Find where the given text appears and provide that cell's center as (X, Y) coordinate. 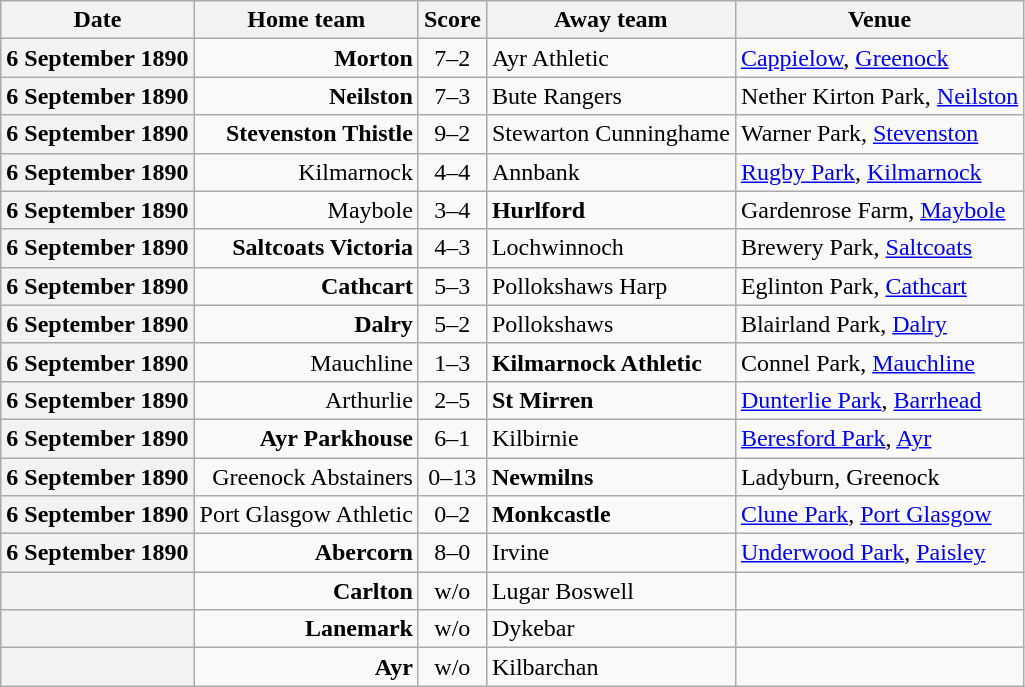
Neilston (306, 96)
Rugby Park, Kilmarnock (879, 172)
Port Glasgow Athletic (306, 515)
Newmilns (610, 477)
Eglinton Park, Cathcart (879, 286)
Carlton (306, 591)
Stevenston Thistle (306, 134)
Blairland Park, Dalry (879, 324)
Dunterlie Park, Barrhead (879, 400)
Beresford Park, Ayr (879, 438)
8–0 (452, 553)
Kilmarnock (306, 172)
Lugar Boswell (610, 591)
Warner Park, Stevenston (879, 134)
Home team (306, 20)
Greenock Abstainers (306, 477)
Irvine (610, 553)
Kilbarchan (610, 667)
Saltcoats Victoria (306, 248)
Cappielow, Greenock (879, 58)
Connel Park, Mauchline (879, 362)
Nether Kirton Park, Neilston (879, 96)
2–5 (452, 400)
0–13 (452, 477)
Cathcart (306, 286)
Score (452, 20)
Date (98, 20)
Stewarton Cunninghame (610, 134)
5–2 (452, 324)
Mauchline (306, 362)
7–2 (452, 58)
Brewery Park, Saltcoats (879, 248)
7–3 (452, 96)
Clune Park, Port Glasgow (879, 515)
3–4 (452, 210)
Dalry (306, 324)
Monkcastle (610, 515)
Underwood Park, Paisley (879, 553)
Kilbirnie (610, 438)
1–3 (452, 362)
Pollokshaws (610, 324)
Venue (879, 20)
Morton (306, 58)
Bute Rangers (610, 96)
Lanemark (306, 629)
Arthurlie (306, 400)
Gardenrose Farm, Maybole (879, 210)
5–3 (452, 286)
Away team (610, 20)
Kilmarnock Athletic (610, 362)
6–1 (452, 438)
Lochwinnoch (610, 248)
Ayr Parkhouse (306, 438)
4–3 (452, 248)
Ayr Athletic (610, 58)
Pollokshaws Harp (610, 286)
4–4 (452, 172)
St Mirren (610, 400)
Annbank (610, 172)
Abercorn (306, 553)
0–2 (452, 515)
Maybole (306, 210)
Ladyburn, Greenock (879, 477)
Hurlford (610, 210)
Ayr (306, 667)
Dykebar (610, 629)
9–2 (452, 134)
